Output the [x, y] coordinate of the center of the cell containing the given text.  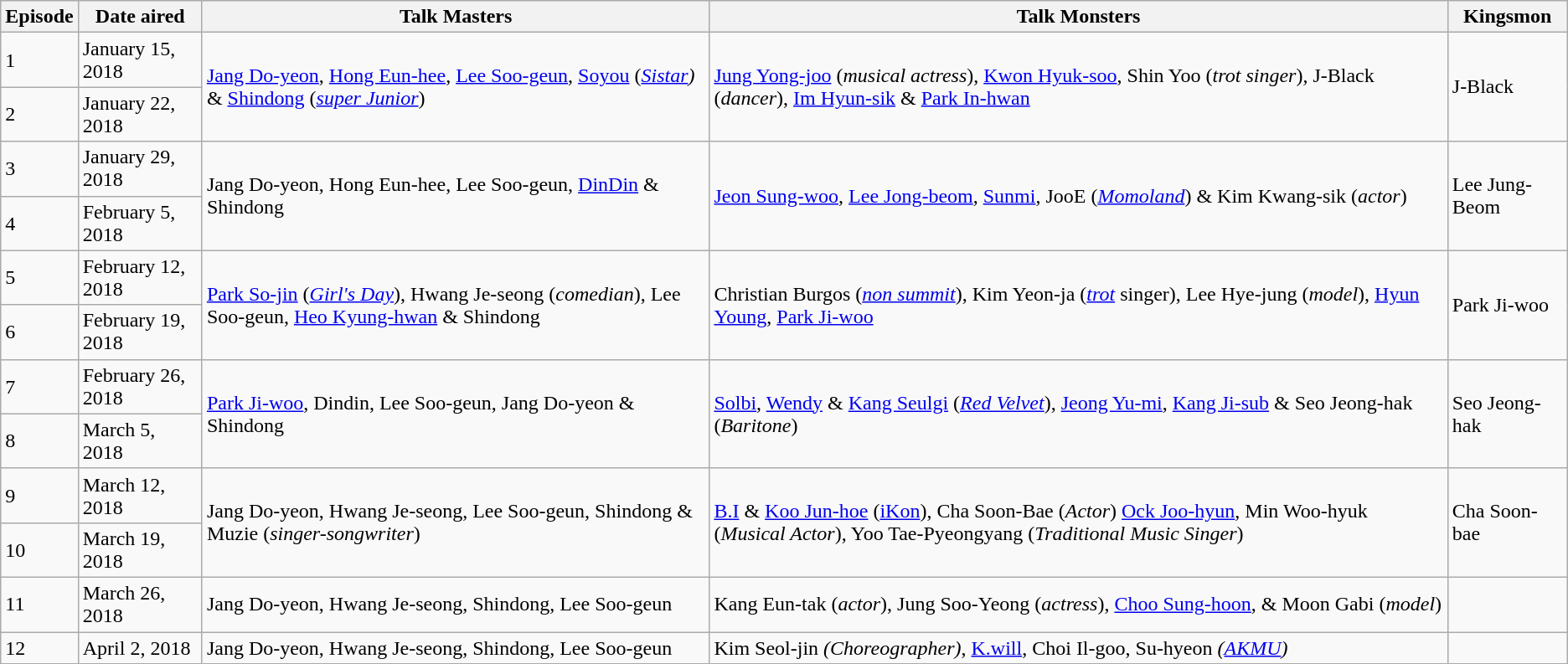
Seo Jeong-hak [1508, 414]
Date aired [140, 17]
9 [39, 496]
Episode [39, 17]
March 12, 2018 [140, 496]
March 19, 2018 [140, 549]
8 [39, 440]
Kingsmon [1508, 17]
Park So-jin (Girl's Day), Hwang Je-seong (comedian), Lee Soo-geun, Heo Kyung-hwan & Shindong [456, 305]
4 [39, 223]
B.I & Koo Jun-hoe (iKon), Cha Soon-Bae (Actor) Ock Joo-hyun, Min Woo-hyuk (Musical Actor), Yoo Tae-Pyeongyang (Traditional Music Singer) [1079, 522]
February 19, 2018 [140, 332]
February 26, 2018 [140, 387]
April 2, 2018 [140, 647]
February 5, 2018 [140, 223]
10 [39, 549]
Christian Burgos (non summit), Kim Yeon-ja (trot singer), Lee Hye-jung (model), Hyun Young, Park Ji-woo [1079, 305]
3 [39, 169]
March 26, 2018 [140, 605]
6 [39, 332]
2 [39, 114]
J-Black [1508, 87]
February 12, 2018 [140, 278]
Jang Do-yeon, Hong Eun-hee, Lee Soo-geun, DinDin & Shindong [456, 196]
January 15, 2018 [140, 60]
March 5, 2018 [140, 440]
Jung Yong-joo (musical actress), Kwon Hyuk-soo, Shin Yoo (trot singer), J-Black (dancer), Im Hyun-sik & Park In-hwan [1079, 87]
Talk Monsters [1079, 17]
5 [39, 278]
7 [39, 387]
Jang Do-yeon, Hong Eun-hee, Lee Soo-geun, Soyou (Sistar) & Shindong (super Junior) [456, 87]
Kang Eun-tak (actor), Jung Soo-Yeong (actress), Choo Sung-hoon, & Moon Gabi (model) [1079, 605]
Lee Jung-Beom [1508, 196]
Kim Seol-jin (Choreographer), K.will, Choi Il-goo, Su-hyeon (AKMU) [1079, 647]
January 29, 2018 [140, 169]
1 [39, 60]
12 [39, 647]
January 22, 2018 [140, 114]
Park Ji-woo [1508, 305]
Jang Do-yeon, Hwang Je-seong, Lee Soo-geun, Shindong & Muzie (singer-songwriter) [456, 522]
Jeon Sung-woo, Lee Jong-beom, Sunmi, JooE (Momoland) & Kim Kwang-sik (actor) [1079, 196]
Solbi, Wendy & Kang Seulgi (Red Velvet), Jeong Yu-mi, Kang Ji-sub & Seo Jeong-hak (Baritone) [1079, 414]
11 [39, 605]
Park Ji-woo, Dindin, Lee Soo-geun, Jang Do-yeon & Shindong [456, 414]
Cha Soon-bae [1508, 522]
Talk Masters [456, 17]
